Provide the [x, y] coordinate of the cell's center where the given text is located.  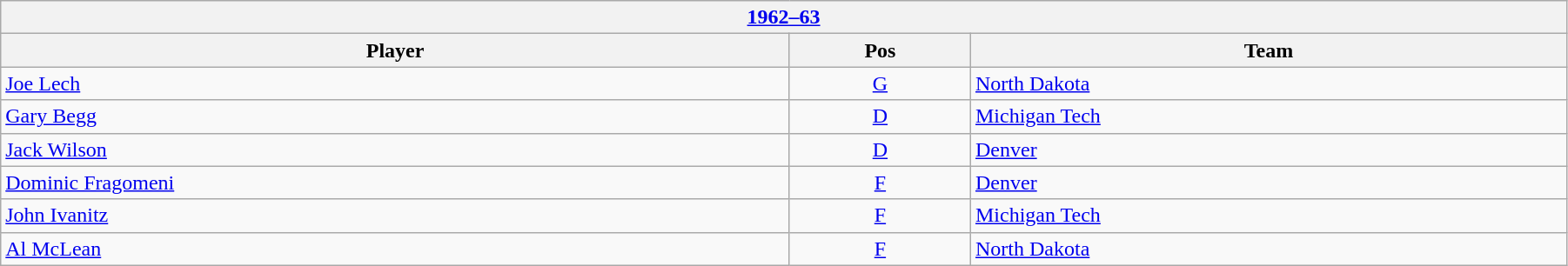
Dominic Fragomeni [395, 183]
Gary Begg [395, 116]
Al McLean [395, 249]
Team [1269, 50]
1962–63 [784, 17]
John Ivanitz [395, 216]
Jack Wilson [395, 150]
Joe Lech [395, 83]
Pos [880, 50]
G [880, 83]
Player [395, 50]
